Identify which cell holds the provided text, then report its [x, y] central coordinate. 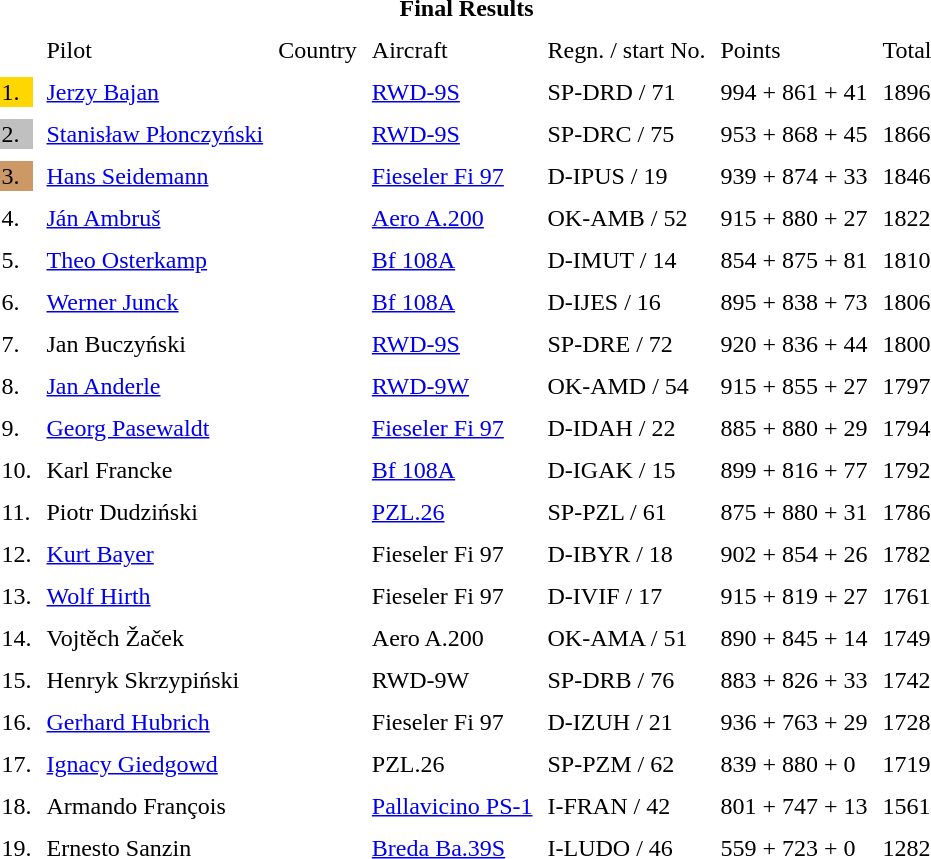
890 + 845 + 14 [794, 638]
Country [318, 50]
OK-AMD / 54 [626, 386]
SP-DRB / 76 [626, 680]
9. [16, 428]
899 + 816 + 77 [794, 470]
7. [16, 344]
SP-PZL / 61 [626, 512]
953 + 868 + 45 [794, 134]
Werner Junck [155, 302]
1. [16, 92]
D-IVIF / 17 [626, 596]
OK-AMB / 52 [626, 218]
D-IMUT / 14 [626, 260]
D-IJES / 16 [626, 302]
5. [16, 260]
SP-DRD / 71 [626, 92]
885 + 880 + 29 [794, 428]
Hans Seidemann [155, 176]
SP-DRE / 72 [626, 344]
2. [16, 134]
994 + 861 + 41 [794, 92]
895 + 838 + 73 [794, 302]
915 + 855 + 27 [794, 386]
Wolf Hirth [155, 596]
SP-DRC / 75 [626, 134]
SP-PZM / 62 [626, 764]
I-FRAN / 42 [626, 806]
12. [16, 554]
10. [16, 470]
915 + 819 + 27 [794, 596]
D-IBYR / 18 [626, 554]
839 + 880 + 0 [794, 764]
Jan Buczyński [155, 344]
875 + 880 + 31 [794, 512]
Piotr Dudziński [155, 512]
Georg Pasewaldt [155, 428]
Ignacy Giedgowd [155, 764]
Henryk Skrzypiński [155, 680]
Vojtěch Žaček [155, 638]
17. [16, 764]
915 + 880 + 27 [794, 218]
11. [16, 512]
D-IGAK / 15 [626, 470]
4. [16, 218]
854 + 875 + 81 [794, 260]
Theo Osterkamp [155, 260]
Points [794, 50]
8. [16, 386]
6. [16, 302]
Kurt Bayer [155, 554]
OK-AMA / 51 [626, 638]
Stanisław Płonczyński [155, 134]
13. [16, 596]
Karl Francke [155, 470]
18. [16, 806]
902 + 854 + 26 [794, 554]
936 + 763 + 29 [794, 722]
Armando François [155, 806]
939 + 874 + 33 [794, 176]
Pilot [155, 50]
15. [16, 680]
920 + 836 + 44 [794, 344]
D-IDAH / 22 [626, 428]
Ján Ambruš [155, 218]
Regn. / start No. [626, 50]
Aircraft [452, 50]
801 + 747 + 13 [794, 806]
3. [16, 176]
Pallavicino PS-1 [452, 806]
883 + 826 + 33 [794, 680]
16. [16, 722]
Jerzy Bajan [155, 92]
Gerhard Hubrich [155, 722]
Jan Anderle [155, 386]
D-IZUH / 21 [626, 722]
D-IPUS / 19 [626, 176]
14. [16, 638]
